Return the (x, y) coordinate for the center point of the cell that contains the specified text.  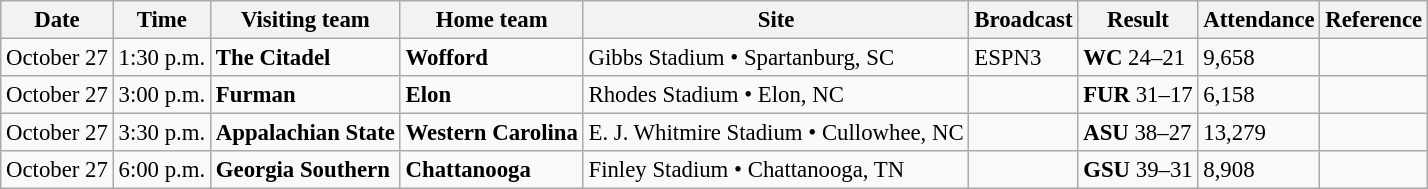
Visiting team (306, 20)
Reference (1374, 20)
WC 24–21 (1138, 58)
ASU 38–27 (1138, 133)
Finley Stadium • Chattanooga, TN (776, 170)
Western Carolina (492, 133)
Site (776, 20)
3:00 p.m. (162, 95)
Broadcast (1024, 20)
Appalachian State (306, 133)
Wofford (492, 58)
Chattanooga (492, 170)
6:00 p.m. (162, 170)
Home team (492, 20)
ESPN3 (1024, 58)
3:30 p.m. (162, 133)
13,279 (1259, 133)
8,908 (1259, 170)
Attendance (1259, 20)
Furman (306, 95)
Rhodes Stadium • Elon, NC (776, 95)
Date (57, 20)
Gibbs Stadium • Spartanburg, SC (776, 58)
Elon (492, 95)
E. J. Whitmire Stadium • Cullowhee, NC (776, 133)
The Citadel (306, 58)
Georgia Southern (306, 170)
FUR 31–17 (1138, 95)
1:30 p.m. (162, 58)
GSU 39–31 (1138, 170)
Result (1138, 20)
9,658 (1259, 58)
Time (162, 20)
6,158 (1259, 95)
